From the cell containing the given text, extract its center point as [x, y] coordinate. 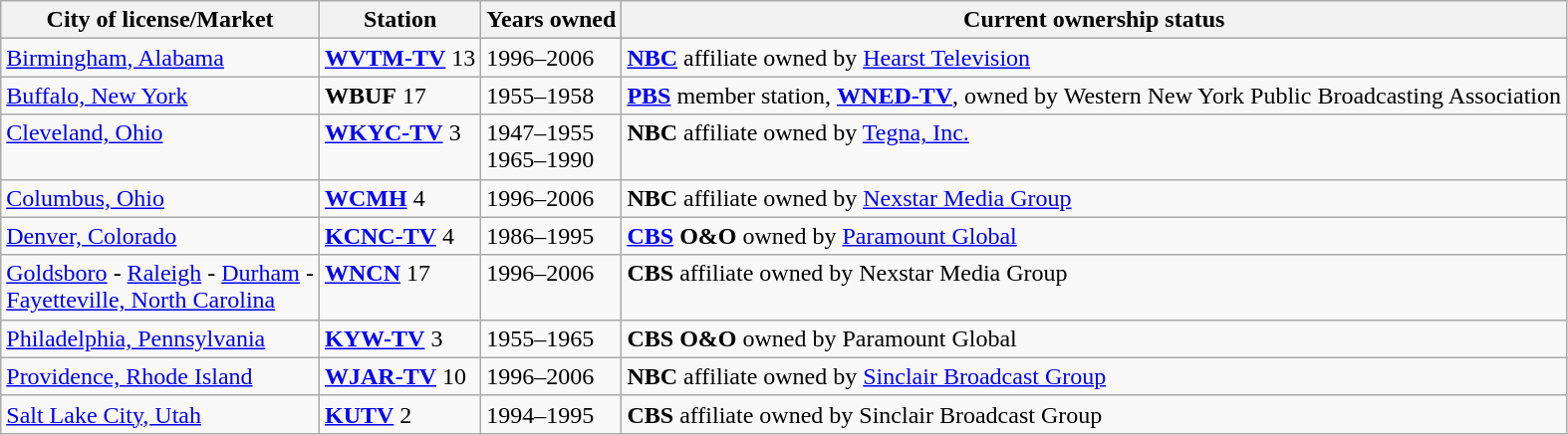
CBS affiliate owned by Nexstar Media Group [1094, 287]
Goldsboro - Raleigh - Durham - Fayetteville, North Carolina [160, 287]
City of license/Market [160, 20]
WJAR-TV 10 [399, 376]
KYW-TV 3 [399, 338]
WNCN 17 [399, 287]
Columbus, Ohio [160, 198]
NBC affiliate owned by Nexstar Media Group [1094, 198]
NBC affiliate owned by Sinclair Broadcast Group [1094, 376]
Salt Lake City, Utah [160, 414]
NBC affiliate owned by Tegna, Inc. [1094, 147]
WKYC-TV 3 [399, 147]
Providence, Rhode Island [160, 376]
WVTM-TV 13 [399, 58]
KUTV 2 [399, 414]
PBS member station, WNED-TV, owned by Western New York Public Broadcasting Association [1094, 96]
1955–1958 [552, 96]
NBC affiliate owned by Hearst Television [1094, 58]
WBUF 17 [399, 96]
Station [399, 20]
WCMH 4 [399, 198]
Philadelphia, Pennsylvania [160, 338]
Denver, Colorado [160, 236]
1947–19551965–1990 [552, 147]
Current ownership status [1094, 20]
1994–1995 [552, 414]
Years owned [552, 20]
KCNC-TV 4 [399, 236]
1955–1965 [552, 338]
Buffalo, New York [160, 96]
CBS affiliate owned by Sinclair Broadcast Group [1094, 414]
Cleveland, Ohio [160, 147]
Birmingham, Alabama [160, 58]
1986–1995 [552, 236]
